Output the (x, y) coordinate of the center of the cell containing the given text.  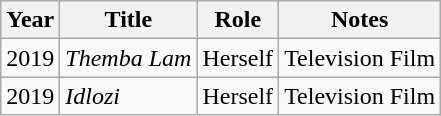
Notes (360, 20)
Title (128, 20)
Year (30, 20)
Themba Lam (128, 58)
Role (238, 20)
Idlozi (128, 96)
